Detect which cell encompasses the target text, then output its [x, y] center coordinate. 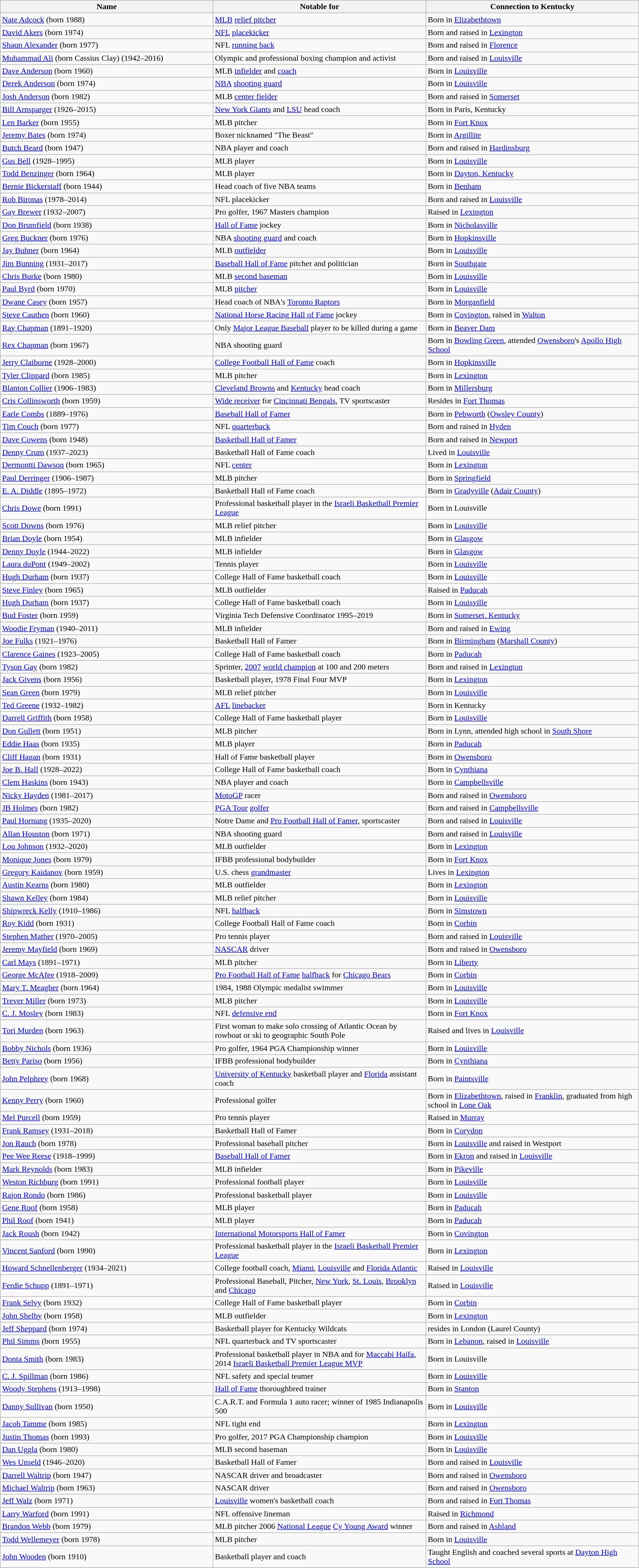
John Wooden (born 1910) [107, 1557]
Tori Murden (born 1963) [107, 1031]
Jacob Tamme (born 1985) [107, 1424]
Born in Simstown [532, 911]
NFL running back [319, 45]
Phil Roof (born 1941) [107, 1220]
Carl Mays (1891–1971) [107, 962]
NFL center [319, 465]
Bud Foster (born 1959) [107, 616]
Mary T. Meagher (born 1964) [107, 988]
Tyson Gay (born 1982) [107, 667]
Olympic and professional boxing champion and activist [319, 58]
Ray Chapman (1891–1920) [107, 327]
Chris Dowe (born 1991) [107, 508]
Brandon Webb (born 1979) [107, 1527]
Joe Fulks (1921–1976) [107, 641]
Jerry Claiborne (1928–2000) [107, 362]
Woody Stephens (1913–1998) [107, 1389]
NFL defensive end [319, 1014]
Shaun Alexander (born 1977) [107, 45]
Bobby Nichols (born 1936) [107, 1048]
Tim Couch (born 1977) [107, 427]
1984, 1988 Olympic medalist swimmer [319, 988]
Josh Anderson (born 1982) [107, 96]
Basketball player, 1978 Final Four MVP [319, 680]
Denny Doyle (1944–2022) [107, 551]
Born and raised in Hyden [532, 427]
Howard Schnellenberger (1934–2021) [107, 1268]
Gay Brewer (1932–2007) [107, 212]
Paul Byrd (born 1970) [107, 289]
Professional basketball player [319, 1195]
Pro Football Hall of Fame halfback for Chicago Bears [319, 975]
Born in Elizabethtown [532, 20]
Gene Roof (born 1958) [107, 1207]
Born in Lebanon, raised in Louisville [532, 1341]
Justin Thomas (born 1993) [107, 1436]
Weston Richburg (born 1991) [107, 1182]
Frank Ramsey (1931–2018) [107, 1131]
Basketball player for Kentucky Wildcats [319, 1329]
Vincent Sanford (born 1990) [107, 1251]
Jeremy Bates (born 1974) [107, 135]
Trever Miller (born 1973) [107, 1001]
Connection to Kentucky [532, 7]
Allan Houston (born 1971) [107, 834]
Born and raised in Hardinsburg [532, 148]
Jeff Sheppard (born 1974) [107, 1329]
Todd Wellemeyer (born 1978) [107, 1539]
NASCAR driver and broadcaster [319, 1475]
John Shelby (born 1958) [107, 1316]
Raised in Richmond [532, 1514]
Only Major League Baseball player to be killed during a game [319, 327]
Bernie Bickerstaff (born 1944) [107, 187]
Clarence Gaines (1923–2005) [107, 654]
Born and raised in Somerset [532, 96]
Born and raised in Newport [532, 439]
Name [107, 7]
Born in Campbellsville [532, 782]
Born in Covington, raised in Walton [532, 315]
resides in London (Laurel County) [532, 1329]
Frank Selvy (born 1932) [107, 1303]
MotoGP racer [319, 795]
Gus Bell (1928–1995) [107, 161]
Born in Argillite [532, 135]
Pro golfer, 1964 PGA Championship winner [319, 1048]
C.A.R.T. and Formula 1 auto racer; winner of 1985 Indianapolis 500 [319, 1406]
Greg Buckner (born 1976) [107, 238]
Chris Burke (born 1980) [107, 276]
Born in Pikeville [532, 1169]
George McAfee (1918–2009) [107, 975]
Baseball Hall of Fame pitcher and politician [319, 263]
International Motorsports Hall of Famer [319, 1233]
Born and raised in Ewing [532, 628]
Born in Elizabethtown, raised in Franklin, graduated from high school in Lone Oak [532, 1100]
Steve Finley (born 1965) [107, 590]
Born in Stanton [532, 1389]
Lou Johnson (1932–2020) [107, 847]
Derek Anderson (born 1974) [107, 84]
Raised and lives in Louisville [532, 1031]
Dan Uggla (born 1980) [107, 1449]
Born in Benham [532, 187]
New York Giants and LSU head coach [319, 109]
Sean Green (born 1979) [107, 692]
Born in Southgate [532, 263]
Lives in Lexington [532, 872]
Paul Derringer (1906–1987) [107, 478]
NFL tight end [319, 1424]
Born and raised in Ashland [532, 1527]
Earle Combs (1889–1976) [107, 414]
MLB center fielder [319, 96]
Tyler Clippard (born 1985) [107, 375]
Donta Smith (born 1983) [107, 1359]
Pro golfer, 2017 PGA Championship champion [319, 1436]
MLB pitcher 2006 National League Cy Young Award winner [319, 1527]
Born in Ekron and raised in Louisville [532, 1156]
Virginia Tech Defensive Coordinator 1995–2019 [319, 616]
Born in Lynn, attended high school in South Shore [532, 731]
Resides in Fort Thomas [532, 401]
Austin Kearns (born 1980) [107, 885]
NFL offensive lineman [319, 1514]
Raised in Murray [532, 1118]
NBA shooting guard and coach [319, 238]
Mark Reynolds (born 1983) [107, 1169]
Steve Cauthen (born 1960) [107, 315]
Len Barker (born 1955) [107, 122]
Professional Baseball, Pitcher, New York, St. Louis, Brooklyn and Chicago [319, 1286]
Dwane Casey (born 1957) [107, 302]
Jeff Walz (born 1971) [107, 1501]
Muhammad Ali (born Cassius Clay) (1942–2016) [107, 58]
Laura duPont (1949–2002) [107, 564]
Todd Benzinger (born 1964) [107, 174]
Darrell Griffith (born 1958) [107, 718]
Monique Jones (born 1979) [107, 859]
Rex Chapman (born 1967) [107, 345]
Blanton Collier (1906–1983) [107, 388]
Born in Pebworth (Owsley County) [532, 414]
Brian Doyle (born 1954) [107, 538]
Born and raised in Campbellsville [532, 808]
Born and raised in Fort Thomas [532, 1501]
Jon Rauch (born 1978) [107, 1143]
Lived in Louisville [532, 452]
Jack Roush (born 1942) [107, 1233]
Michael Waltrip (born 1963) [107, 1488]
Scott Downs (born 1976) [107, 525]
Wide receiver for Cincinnati Bengals, TV sportscaster [319, 401]
Born in Morganfield [532, 302]
John Pelphrey (born 1968) [107, 1079]
Head coach of five NBA teams [319, 187]
Dave Cowens (born 1948) [107, 439]
E. A. Diddle (1895–1972) [107, 491]
Professional golfer [319, 1100]
Betty Pariso (born 1956) [107, 1061]
Ted Greene (1932–1982) [107, 705]
Stephen Mather (1970–2005) [107, 936]
AFL linebacker [319, 705]
MLB infielder and coach [319, 71]
Clem Haskins (born 1943) [107, 782]
Gregory Kaidanov (born 1959) [107, 872]
Hall of Fame basketball player [319, 757]
C. J. Spillman (born 1986) [107, 1376]
Born in Kentucky [532, 705]
First woman to make solo crossing of Atlantic Ocean by rowboat or ski to geographic South Pole [319, 1031]
Jim Bunning (1931–2017) [107, 263]
Tennis player [319, 564]
Pro golfer, 1967 Masters champion [319, 212]
Born in Bowling Green, attended Owensboro's Apollo High School [532, 345]
National Horse Racing Hall of Fame jockey [319, 315]
Hall of Fame thoroughbred trainer [319, 1389]
Pee Wee Reese (1918–1999) [107, 1156]
Born in Paris, Kentucky [532, 109]
Professional baseball pitcher [319, 1143]
Rob Bironas (1978–2014) [107, 199]
Joe B. Hall (1928–2022) [107, 769]
Born in Birmingham (Marshall County) [532, 641]
Don Brumfield (born 1938) [107, 225]
PGA Tour golfer [319, 808]
NFL halfback [319, 911]
Born in Nicholasville [532, 225]
Jeremy Mayfield (born 1969) [107, 949]
Larry Warford (born 1991) [107, 1514]
Jay Buhner (born 1964) [107, 251]
Butch Beard (born 1947) [107, 148]
Don Gullett (born 1951) [107, 731]
Taught English and coached several sports at Dayton High School [532, 1557]
Professional football player [319, 1182]
Cris Collinsworth (born 1959) [107, 401]
Notable for [319, 7]
Born in Liberty [532, 962]
Born in Covington [532, 1233]
Born in Somerset, Kentucky [532, 616]
Boxer nicknamed "The Beast" [319, 135]
Basketball player and coach [319, 1557]
Paul Hornung (1935–2020) [107, 821]
Notre Dame and Pro Football Hall of Famer, sportscaster [319, 821]
Born in Dayton, Kentucky [532, 174]
Louisville women's basketball coach [319, 1501]
Professional basketball player in NBA and for Maccabi Haifa, 2014 Israeli Basketball Premier League MVP [319, 1359]
NFL quarterback [319, 427]
Cleveland Browns and Kentucky head coach [319, 388]
Bill Arnsparger (1926–2015) [107, 109]
Roy Kidd (born 1931) [107, 923]
Born in Paintsville [532, 1079]
Kenny Perry (born 1960) [107, 1100]
Mel Purcell (born 1959) [107, 1118]
University of Kentucky basketball player and Florida assistant coach [319, 1079]
NFL safety and special teamer [319, 1376]
David Akers (born 1974) [107, 32]
Eddie Haas (born 1935) [107, 744]
Denny Crum (1937–2023) [107, 452]
Ferdie Schupp (1891–1971) [107, 1286]
Shawn Kelley (born 1984) [107, 898]
Nate Adcock (born 1988) [107, 20]
Rajon Rondo (born 1986) [107, 1195]
Born in Beaver Dam [532, 327]
Born in Springfield [532, 478]
Born and raised in Florence [532, 45]
Born in Louisville and raised in Westport [532, 1143]
Woodie Fryman (1940–2011) [107, 628]
Cliff Hagan (born 1931) [107, 757]
Dave Anderson (born 1960) [107, 71]
U.S. chess grandmaster [319, 872]
Wes Unseld (1946–2020) [107, 1462]
NFL quarterback and TV sportscaster [319, 1341]
C. J. Mosley (born 1983) [107, 1014]
College football coach, Miami, Louisville and Florida Atlantic [319, 1268]
Darrell Waltrip (born 1947) [107, 1475]
Raised in Paducah [532, 590]
Nicky Hayden (1981–2017) [107, 795]
Born in Millersburg [532, 388]
Born in Owensboro [532, 757]
Head coach of NBA's Toronto Raptors [319, 302]
Sprinter, 2007 world champion at 100 and 200 meters [319, 667]
JB Holmes (born 1982) [107, 808]
Phil Simms (born 1955) [107, 1341]
Born in Corydon [532, 1131]
Dermontti Dawson (born 1965) [107, 465]
Born in Gradyville (Adair County) [532, 491]
Jack Givens (born 1956) [107, 680]
Raised in Lexington [532, 212]
Hall of Fame jockey [319, 225]
Shipwreck Kelly (1910–1986) [107, 911]
Danny Sullivan (born 1950) [107, 1406]
